Determine the (X, Y) coordinate at the center of the cell enclosing the given text.  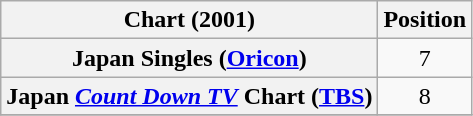
8 (425, 96)
7 (425, 58)
Japan Singles (Oricon) (190, 58)
Japan Count Down TV Chart (TBS) (190, 96)
Position (425, 20)
Chart (2001) (190, 20)
